Locate the cell with the specified text and output its [x, y] center coordinate. 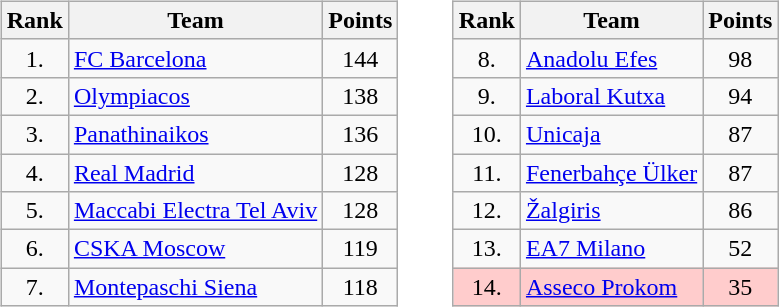
2. [34, 96]
35 [740, 287]
1. [34, 58]
Žalgiris [611, 211]
144 [360, 58]
Olympiacos [195, 96]
118 [360, 287]
136 [360, 134]
98 [740, 58]
Anadolu Efes [611, 58]
Montepaschi Siena [195, 287]
Real Madrid [195, 173]
CSKA Moscow [195, 249]
Panathinaikos [195, 134]
FC Barcelona [195, 58]
12. [486, 211]
138 [360, 96]
EA7 Milano [611, 249]
8. [486, 58]
Unicaja [611, 134]
14. [486, 287]
52 [740, 249]
11. [486, 173]
9. [486, 96]
Asseco Prokom [611, 287]
3. [34, 134]
86 [740, 211]
5. [34, 211]
94 [740, 96]
Maccabi Electra Tel Aviv [195, 211]
Fenerbahçe Ülker [611, 173]
4. [34, 173]
119 [360, 249]
6. [34, 249]
Laboral Kutxa [611, 96]
7. [34, 287]
10. [486, 134]
13. [486, 249]
